Extract the (x, y) coordinate from the center of the cell holding the provided text.  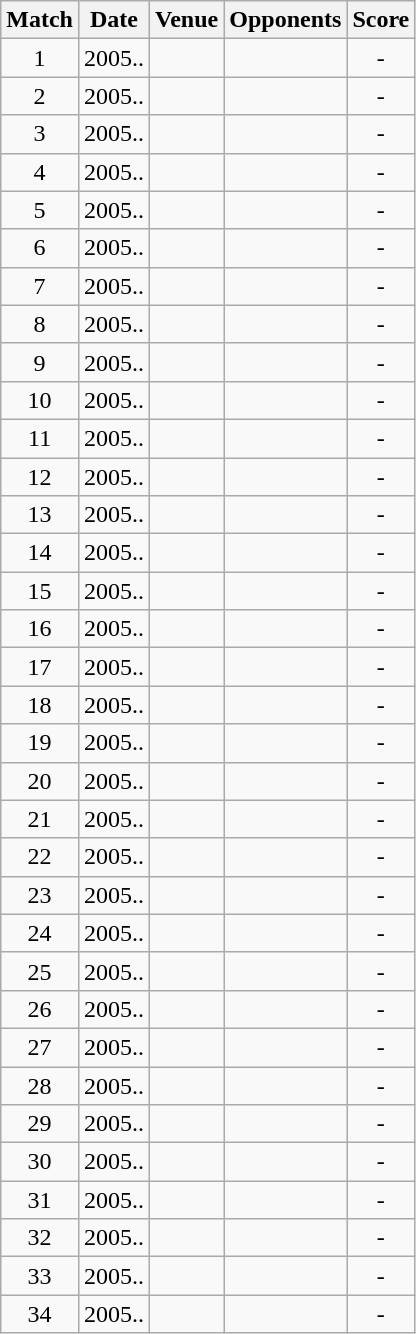
34 (40, 1314)
14 (40, 553)
13 (40, 515)
17 (40, 667)
22 (40, 857)
7 (40, 286)
Opponents (286, 20)
9 (40, 362)
8 (40, 324)
29 (40, 1124)
1 (40, 58)
Venue (187, 20)
19 (40, 743)
11 (40, 438)
18 (40, 705)
4 (40, 172)
25 (40, 971)
3 (40, 134)
24 (40, 933)
5 (40, 210)
23 (40, 895)
33 (40, 1276)
6 (40, 248)
20 (40, 781)
Score (381, 20)
Match (40, 20)
30 (40, 1162)
32 (40, 1238)
Date (114, 20)
2 (40, 96)
15 (40, 591)
12 (40, 477)
21 (40, 819)
31 (40, 1200)
10 (40, 400)
28 (40, 1085)
27 (40, 1047)
26 (40, 1009)
16 (40, 629)
